Detect which cell encompasses the target text, then output its (X, Y) center coordinate. 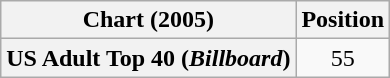
Position (343, 20)
Chart (2005) (148, 20)
US Adult Top 40 (Billboard) (148, 58)
55 (343, 58)
